Locate the cell with the specified text and output its [x, y] center coordinate. 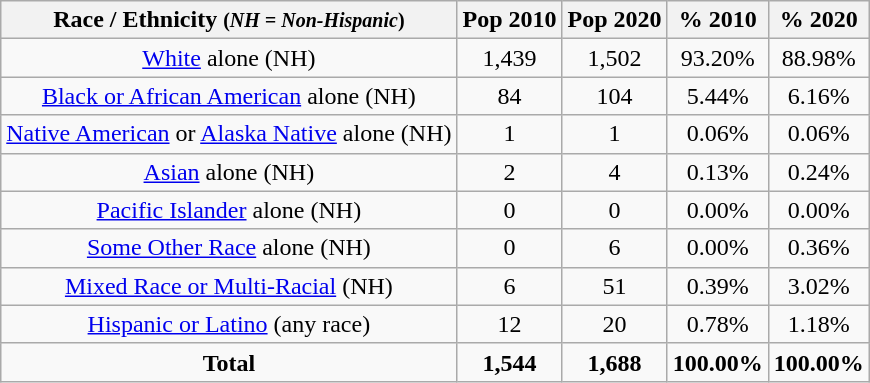
Pop 2010 [510, 20]
0.13% [718, 172]
104 [614, 96]
Pacific Islander alone (NH) [229, 210]
88.98% [818, 58]
1,439 [510, 58]
Asian alone (NH) [229, 172]
12 [510, 324]
51 [614, 286]
% 2020 [818, 20]
1.18% [818, 324]
Black or African American alone (NH) [229, 96]
Mixed Race or Multi-Racial (NH) [229, 286]
2 [510, 172]
% 2010 [718, 20]
0.78% [718, 324]
4 [614, 172]
3.02% [818, 286]
Pop 2020 [614, 20]
Total [229, 362]
1,502 [614, 58]
Some Other Race alone (NH) [229, 248]
84 [510, 96]
White alone (NH) [229, 58]
0.39% [718, 286]
Hispanic or Latino (any race) [229, 324]
1,688 [614, 362]
5.44% [718, 96]
0.36% [818, 248]
93.20% [718, 58]
Race / Ethnicity (NH = Non-Hispanic) [229, 20]
1,544 [510, 362]
Native American or Alaska Native alone (NH) [229, 134]
0.24% [818, 172]
6.16% [818, 96]
20 [614, 324]
